Return [X, Y] of the center of cell containing provided text 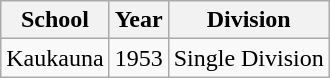
Division [248, 20]
1953 [138, 58]
School [55, 20]
Kaukauna [55, 58]
Single Division [248, 58]
Year [138, 20]
